For the text-containing cell, return its midpoint in [X, Y] coordinate format. 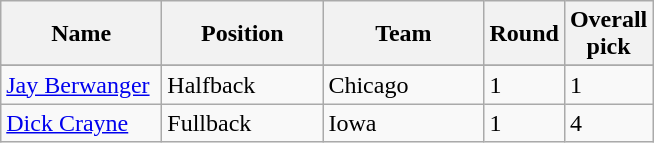
Halfback [242, 85]
Team [404, 34]
Position [242, 34]
4 [608, 123]
Round [524, 34]
Overall pick [608, 34]
Iowa [404, 123]
Chicago [404, 85]
Fullback [242, 123]
Name [82, 34]
Dick Crayne [82, 123]
Jay Berwanger [82, 85]
